Output the (X, Y) coordinate of the center of the cell containing the given text.  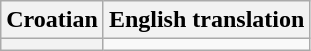
Croatian (52, 20)
English translation (206, 20)
